Extract the (X, Y) coordinate from the center of the cell holding the provided text.  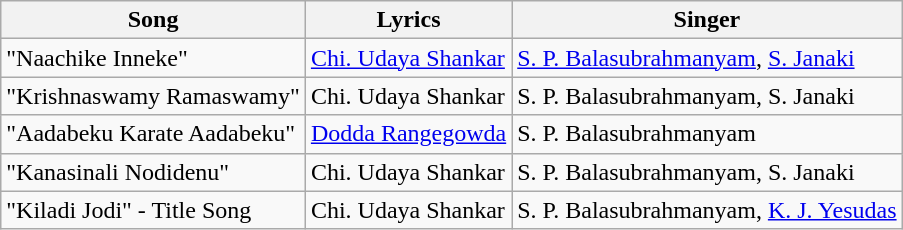
"Kiladi Jodi" - Title Song (154, 210)
S. P. Balasubrahmanyam, K. J. Yesudas (707, 210)
"Kanasinali Nodidenu" (154, 172)
"Aadabeku Karate Aadabeku" (154, 134)
Lyrics (408, 20)
S. P. Balasubrahmanyam (707, 134)
Singer (707, 20)
Dodda Rangegowda (408, 134)
Song (154, 20)
"Krishnaswamy Ramaswamy" (154, 96)
"Naachike Inneke" (154, 58)
